Locate the cell with the specified text and output its (X, Y) center coordinate. 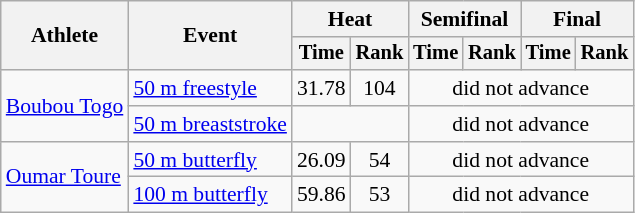
104 (380, 88)
Athlete (65, 36)
50 m butterfly (210, 160)
59.86 (322, 195)
Oumar Toure (65, 178)
100 m butterfly (210, 195)
50 m freestyle (210, 88)
50 m breaststroke (210, 124)
53 (380, 195)
31.78 (322, 88)
Heat (350, 19)
Event (210, 36)
54 (380, 160)
Final (577, 19)
Semifinal (464, 19)
26.09 (322, 160)
Boubou Togo (65, 106)
